Pinpoint the cell where the given text exists, returning its [X, Y] midpoint coordinate. 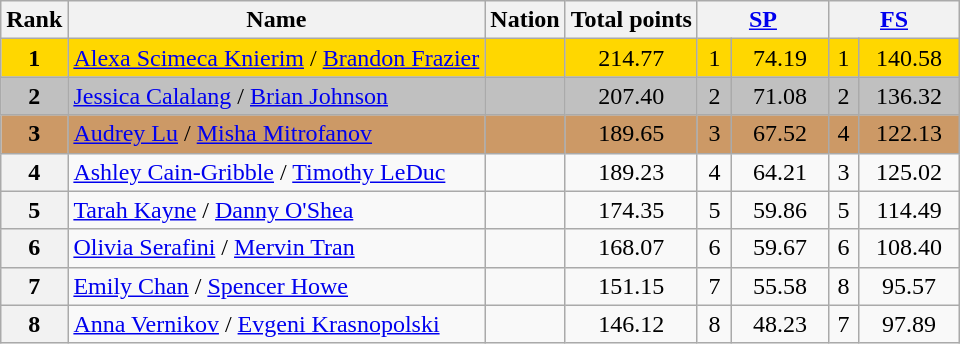
214.77 [631, 58]
97.89 [910, 324]
Alexa Scimeca Knierim / Brandon Frazier [276, 58]
Nation [525, 20]
Tarah Kayne / Danny O'Shea [276, 210]
114.49 [910, 210]
189.65 [631, 134]
64.21 [780, 172]
59.86 [780, 210]
125.02 [910, 172]
SP [762, 20]
136.32 [910, 96]
174.35 [631, 210]
Rank [34, 20]
Total points [631, 20]
Audrey Lu / Misha Mitrofanov [276, 134]
Emily Chan / Spencer Howe [276, 286]
Jessica Calalang / Brian Johnson [276, 96]
207.40 [631, 96]
67.52 [780, 134]
146.12 [631, 324]
Anna Vernikov / Evgeni Krasnopolski [276, 324]
Olivia Serafini / Mervin Tran [276, 248]
FS [894, 20]
71.08 [780, 96]
74.19 [780, 58]
59.67 [780, 248]
Ashley Cain-Gribble / Timothy LeDuc [276, 172]
140.58 [910, 58]
189.23 [631, 172]
168.07 [631, 248]
108.40 [910, 248]
95.57 [910, 286]
48.23 [780, 324]
122.13 [910, 134]
151.15 [631, 286]
55.58 [780, 286]
Name [276, 20]
